Provide the (x, y) coordinate of the cell's center where the given text is located.  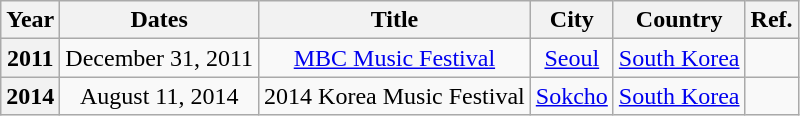
Sokcho (572, 96)
December 31, 2011 (160, 58)
Ref. (772, 20)
Year (30, 20)
2011 (30, 58)
Dates (160, 20)
City (572, 20)
Country (679, 20)
MBC Music Festival (395, 58)
Title (395, 20)
2014 (30, 96)
August 11, 2014 (160, 96)
Seoul (572, 58)
2014 Korea Music Festival (395, 96)
